Output the [x, y] coordinate of the center of the cell containing the given text.  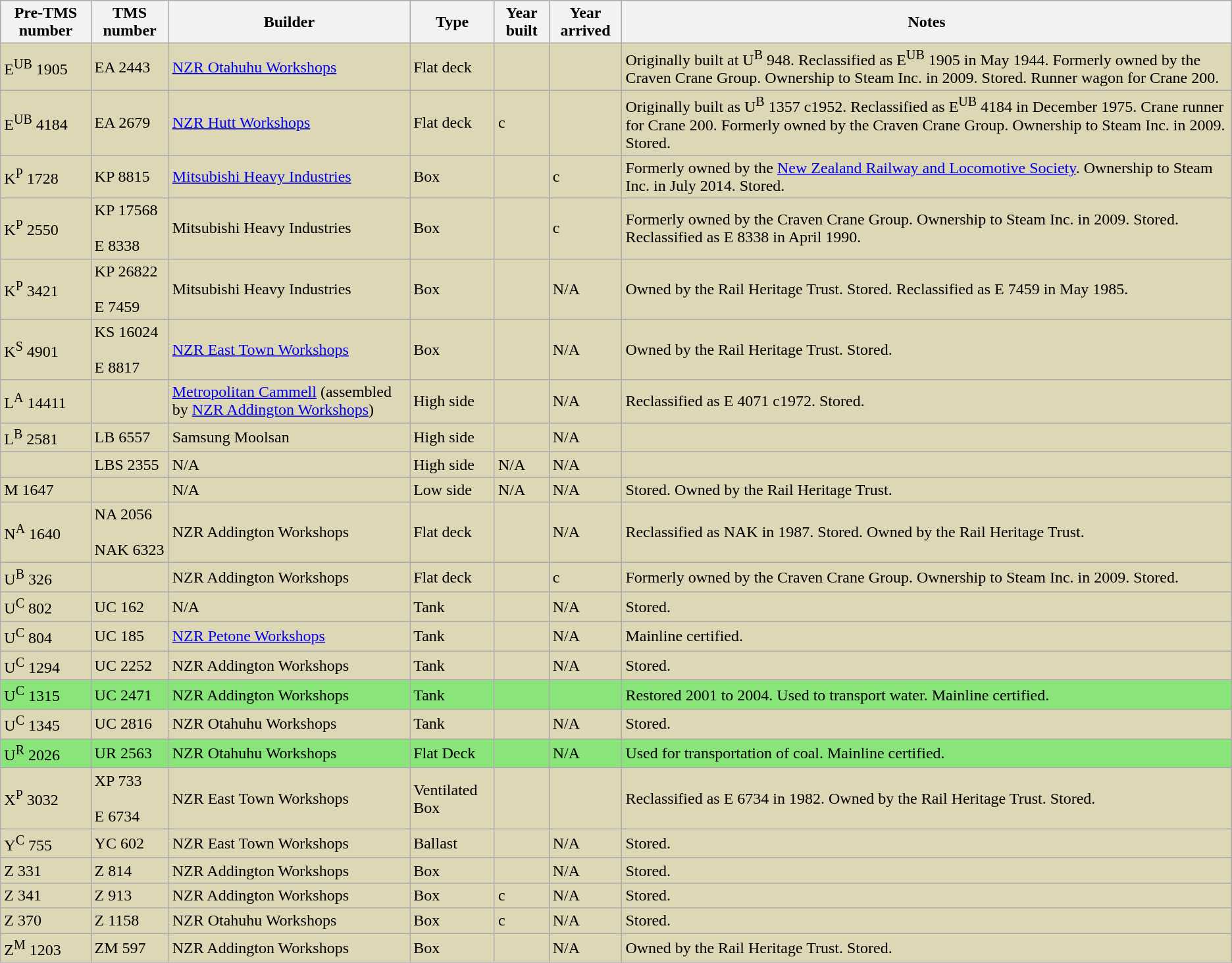
Flat Deck [453, 753]
Z 331 [46, 870]
Reclassified as E 4071 c1972. Stored. [927, 402]
Formerly owned by the Craven Crane Group. Ownership to Steam Inc. in 2009. Stored. Reclassified as E 8338 in April 1990. [927, 228]
NZR Petone Workshops [290, 636]
KP 8815 [130, 176]
Pre-TMS number [46, 22]
KS 4901 [46, 350]
LA 14411 [46, 402]
LB 2581 [46, 437]
XP 733E 6734 [130, 798]
Stored. Owned by the Rail Heritage Trust. [927, 490]
UC 2816 [130, 724]
KS 16024E 8817 [130, 350]
EUB 1905 [46, 67]
KP 3421 [46, 289]
NA 2056NAK 6323 [130, 533]
KP 17568E 8338 [130, 228]
YC 755 [46, 844]
Low side [453, 490]
EA 2679 [130, 122]
Type [453, 22]
ZM 597 [130, 948]
UR 2563 [130, 753]
Restored 2001 to 2004. Used to transport water. Mainline certified. [927, 695]
LB 6557 [130, 437]
UC 804 [46, 636]
LBS 2355 [130, 465]
Ventilated Box [453, 798]
KP 1728 [46, 176]
Z 341 [46, 896]
Reclassified as NAK in 1987. Stored. Owned by the Rail Heritage Trust. [927, 533]
EUB 4184 [46, 122]
Formerly owned by the New Zealand Railway and Locomotive Society. Ownership to Steam Inc. in July 2014. Stored. [927, 176]
TMS number [130, 22]
UB 326 [46, 578]
Year arrived [586, 22]
UR 2026 [46, 753]
EA 2443 [130, 67]
Z 370 [46, 921]
Samsung Moolsan [290, 437]
UC 2252 [130, 666]
KP 2550 [46, 228]
NA 1640 [46, 533]
Ballast [453, 844]
UC 1315 [46, 695]
Z 1158 [130, 921]
YC 602 [130, 844]
KP 26822E 7459 [130, 289]
NZR Hutt Workshops [290, 122]
Owned by the Rail Heritage Trust. Stored. Reclassified as E 7459 in May 1985. [927, 289]
Metropolitan Cammell (assembled by NZR Addington Workshops) [290, 402]
Year built [521, 22]
UC 2471 [130, 695]
UC 185 [130, 636]
XP 3032 [46, 798]
UC 162 [130, 607]
Builder [290, 22]
Used for transportation of coal. Mainline certified. [927, 753]
Z 814 [130, 870]
Z 913 [130, 896]
Reclassified as E 6734 in 1982. Owned by the Rail Heritage Trust. Stored. [927, 798]
ZM 1203 [46, 948]
UC 1345 [46, 724]
Notes [927, 22]
Mainline certified. [927, 636]
M 1647 [46, 490]
UC 1294 [46, 666]
UC 802 [46, 607]
Formerly owned by the Craven Crane Group. Ownership to Steam Inc. in 2009. Stored. [927, 578]
